Identify which cell holds the provided text, then report its (X, Y) central coordinate. 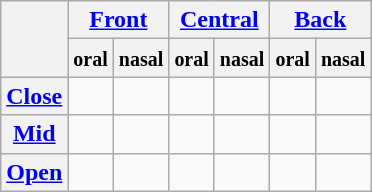
Back (320, 20)
Front (118, 20)
Close (34, 96)
Open (34, 172)
Mid (34, 134)
Central (220, 20)
